Determine the (x, y) coordinate at the center of the cell enclosing the given text.  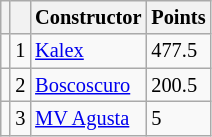
Constructor (88, 17)
3 (20, 118)
477.5 (178, 51)
Kalex (88, 51)
200.5 (178, 85)
5 (178, 118)
Boscoscuro (88, 85)
1 (20, 51)
Points (178, 17)
MV Agusta (88, 118)
2 (20, 85)
